Capture the cell that displays the provided text and extract its (x, y) central coordinate. 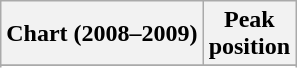
Peakposition (249, 34)
Chart (2008–2009) (102, 34)
